From the cell containing the given text, extract its center point as [x, y] coordinate. 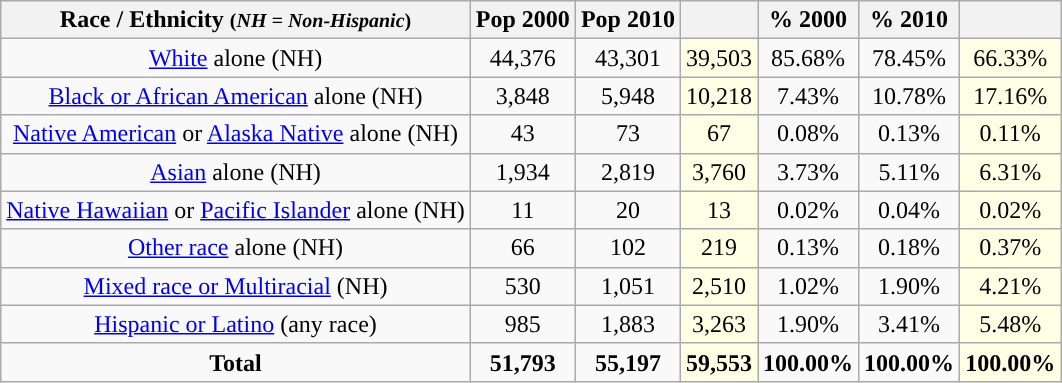
5,948 [628, 96]
219 [718, 248]
3,263 [718, 324]
White alone (NH) [236, 58]
0.18% [910, 248]
0.37% [1010, 248]
Asian alone (NH) [236, 172]
0.08% [808, 134]
0.04% [910, 210]
102 [628, 248]
Pop 2000 [522, 20]
39,503 [718, 58]
3,848 [522, 96]
1,051 [628, 286]
43,301 [628, 58]
10.78% [910, 96]
985 [522, 324]
1,883 [628, 324]
Native Hawaiian or Pacific Islander alone (NH) [236, 210]
Race / Ethnicity (NH = Non-Hispanic) [236, 20]
11 [522, 210]
73 [628, 134]
13 [718, 210]
66 [522, 248]
44,376 [522, 58]
20 [628, 210]
78.45% [910, 58]
Total [236, 362]
2,819 [628, 172]
Other race alone (NH) [236, 248]
Mixed race or Multiracial (NH) [236, 286]
6.31% [1010, 172]
7.43% [808, 96]
Hispanic or Latino (any race) [236, 324]
3.41% [910, 324]
4.21% [1010, 286]
2,510 [718, 286]
5.48% [1010, 324]
17.16% [1010, 96]
43 [522, 134]
51,793 [522, 362]
% 2010 [910, 20]
1.02% [808, 286]
55,197 [628, 362]
66.33% [1010, 58]
1,934 [522, 172]
59,553 [718, 362]
67 [718, 134]
Black or African American alone (NH) [236, 96]
Native American or Alaska Native alone (NH) [236, 134]
530 [522, 286]
10,218 [718, 96]
% 2000 [808, 20]
Pop 2010 [628, 20]
85.68% [808, 58]
3.73% [808, 172]
5.11% [910, 172]
0.11% [1010, 134]
3,760 [718, 172]
